Identify which cell holds the provided text, then report its (X, Y) central coordinate. 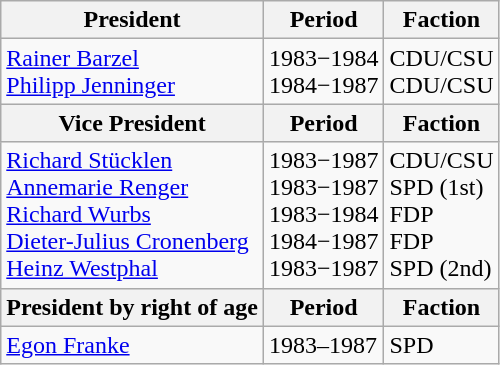
CDU/CSUSPD (1st)FDPFDPSPD (2nd) (442, 215)
Richard StücklenAnnemarie RengerRichard WurbsDieter-Julius CronenbergHeinz Westphal (132, 215)
1983−19841984−1987 (324, 72)
SPD (442, 345)
1983−19871983−19871983−19841984−19871983−1987 (324, 215)
Vice President (132, 123)
President (132, 20)
Rainer BarzelPhilipp Jenninger (132, 72)
Egon Franke (132, 345)
President by right of age (132, 307)
1983–1987 (324, 345)
CDU/CSUCDU/CSU (442, 72)
